Identify which cell holds the provided text, then report its (X, Y) central coordinate. 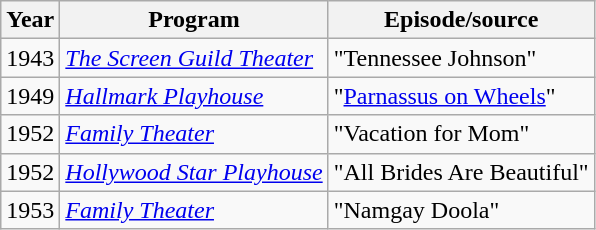
Year (30, 20)
"Parnassus on Wheels" (461, 96)
The Screen Guild Theater (194, 58)
"Vacation for Mom" (461, 134)
"Namgay Doola" (461, 210)
1949 (30, 96)
Hallmark Playhouse (194, 96)
Episode/source (461, 20)
Program (194, 20)
1943 (30, 58)
"Tennessee Johnson" (461, 58)
1953 (30, 210)
"All Brides Are Beautiful" (461, 172)
Hollywood Star Playhouse (194, 172)
